Search for the cell housing the specified text and yield its (X, Y) center coordinate. 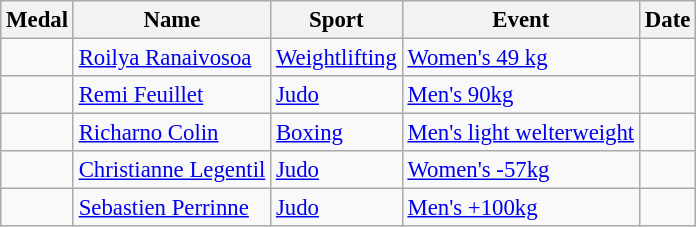
Event (520, 20)
Richarno Colin (172, 133)
Men's light welterweight (520, 133)
Sebastien Perrinne (172, 208)
Medal (38, 20)
Name (172, 20)
Christianne Legentil (172, 170)
Women's 49 kg (520, 58)
Women's -57kg (520, 170)
Men's 90kg (520, 95)
Remi Feuillet (172, 95)
Weightlifting (337, 58)
Boxing (337, 133)
Date (668, 20)
Sport (337, 20)
Roilya Ranaivosoa (172, 58)
Men's +100kg (520, 208)
